From the cell containing the given text, extract its center point as [X, Y] coordinate. 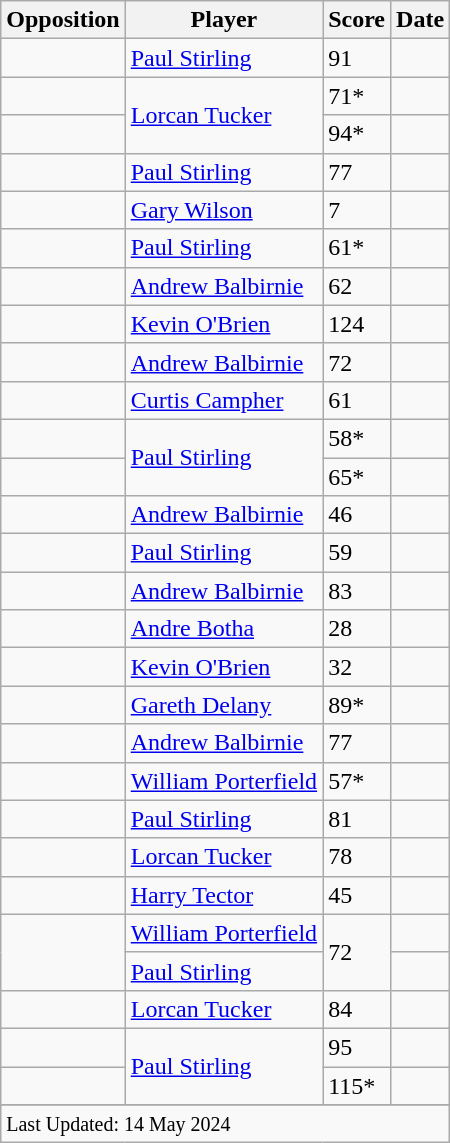
115* [357, 1085]
Andre Botha [224, 629]
Harry Tector [224, 895]
71* [357, 96]
28 [357, 629]
84 [357, 1009]
Date [420, 20]
59 [357, 553]
83 [357, 591]
81 [357, 819]
32 [357, 667]
89* [357, 705]
57* [357, 781]
62 [357, 286]
124 [357, 324]
Score [357, 20]
Curtis Campher [224, 400]
Opposition [63, 20]
45 [357, 895]
94* [357, 134]
Last Updated: 14 May 2024 [226, 1124]
91 [357, 58]
65* [357, 477]
95 [357, 1047]
46 [357, 515]
61* [357, 248]
Player [224, 20]
78 [357, 857]
Gareth Delany [224, 705]
Gary Wilson [224, 210]
61 [357, 400]
58* [357, 438]
7 [357, 210]
